Return the [x, y] coordinate for the center point of the cell that contains the specified text.  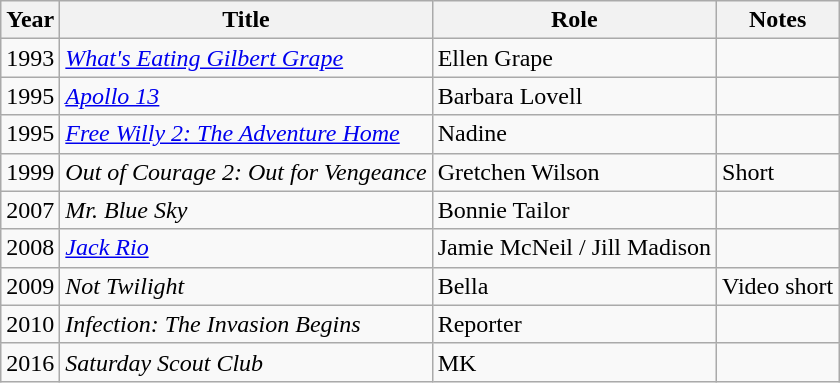
Out of Courage 2: Out for Vengeance [246, 172]
Infection: The Invasion Begins [246, 324]
Title [246, 20]
MK [574, 362]
Apollo 13 [246, 96]
2007 [30, 210]
Reporter [574, 324]
Mr. Blue Sky [246, 210]
Not Twilight [246, 286]
Saturday Scout Club [246, 362]
Barbara Lovell [574, 96]
What's Eating Gilbert Grape [246, 58]
Jamie McNeil / Jill Madison [574, 248]
2010 [30, 324]
Notes [778, 20]
Free Willy 2: The Adventure Home [246, 134]
Short [778, 172]
2009 [30, 286]
Gretchen Wilson [574, 172]
Year [30, 20]
1993 [30, 58]
Video short [778, 286]
2016 [30, 362]
Bonnie Tailor [574, 210]
Nadine [574, 134]
Ellen Grape [574, 58]
Role [574, 20]
Jack Rio [246, 248]
Bella [574, 286]
1999 [30, 172]
2008 [30, 248]
